Locate the cell with the specified text and output its (X, Y) center coordinate. 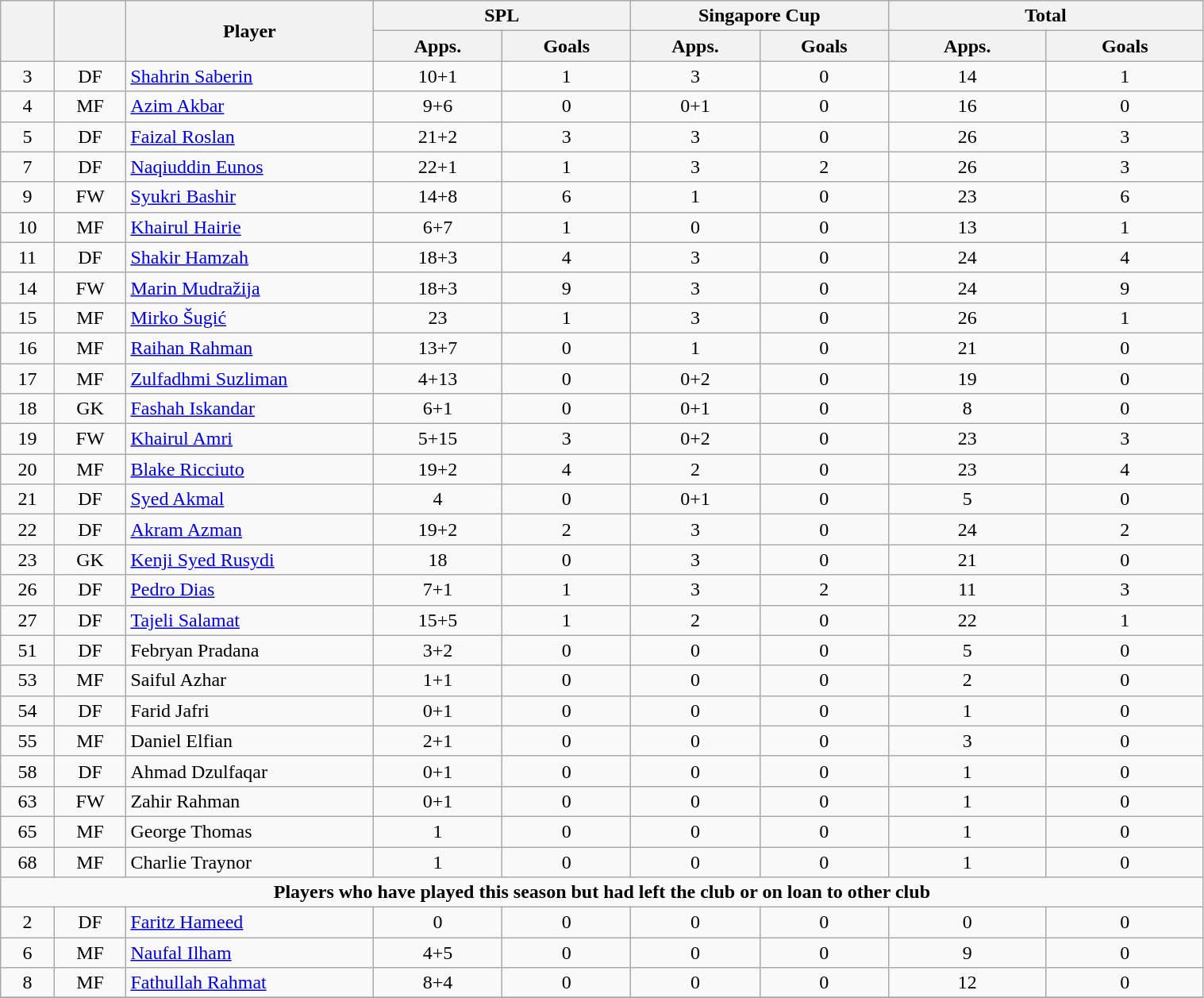
Mirko Šugić (249, 318)
13 (967, 227)
Saiful Azhar (249, 680)
3+2 (438, 650)
Faritz Hameed (249, 923)
Kenji Syed Rusydi (249, 560)
68 (28, 861)
51 (28, 650)
Fashah Iskandar (249, 409)
Players who have played this season but had left the club or on loan to other club (602, 892)
Zulfadhmi Suzliman (249, 379)
58 (28, 771)
Daniel Elfian (249, 741)
Khairul Amri (249, 439)
Naufal Ilham (249, 953)
21+2 (438, 137)
15 (28, 318)
Fathullah Rahmat (249, 983)
1+1 (438, 680)
9+6 (438, 106)
7 (28, 167)
22+1 (438, 167)
4+13 (438, 379)
14+8 (438, 197)
Febryan Pradana (249, 650)
10 (28, 227)
10+1 (438, 76)
Naqiuddin Eunos (249, 167)
27 (28, 620)
Blake Ricciuto (249, 469)
Farid Jafri (249, 711)
Faizal Roslan (249, 137)
7+1 (438, 590)
12 (967, 983)
2+1 (438, 741)
Ahmad Dzulfaqar (249, 771)
53 (28, 680)
Marin Mudražija (249, 287)
Akram Azman (249, 530)
Zahir Rahman (249, 801)
55 (28, 741)
6+7 (438, 227)
65 (28, 831)
Singapore Cup (760, 16)
Total (1046, 16)
SPL (502, 16)
Khairul Hairie (249, 227)
6+1 (438, 409)
15+5 (438, 620)
Pedro Dias (249, 590)
54 (28, 711)
Azim Akbar (249, 106)
63 (28, 801)
Charlie Traynor (249, 861)
Raihan Rahman (249, 348)
17 (28, 379)
Tajeli Salamat (249, 620)
13+7 (438, 348)
20 (28, 469)
Shakir Hamzah (249, 257)
8+4 (438, 983)
George Thomas (249, 831)
Player (249, 31)
5+15 (438, 439)
4+5 (438, 953)
Syukri Bashir (249, 197)
Syed Akmal (249, 499)
Shahrin Saberin (249, 76)
